Search for the cell housing the specified text and yield its (X, Y) center coordinate. 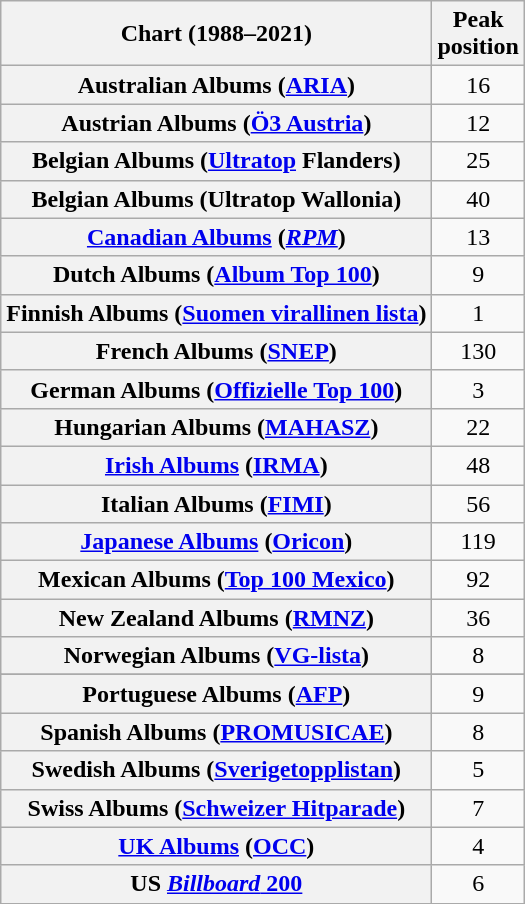
Spanish Albums (PROMUSICAE) (216, 732)
56 (478, 503)
UK Albums (OCC) (216, 846)
Swedish Albums (Sverigetopplistan) (216, 770)
22 (478, 427)
Japanese Albums (Oricon) (216, 542)
Austrian Albums (Ö3 Austria) (216, 123)
5 (478, 770)
New Zealand Albums (RMNZ) (216, 618)
7 (478, 808)
Chart (1988–2021) (216, 34)
12 (478, 123)
Peakposition (478, 34)
Norwegian Albums (VG-lista) (216, 656)
6 (478, 884)
Belgian Albums (Ultratop Flanders) (216, 161)
119 (478, 542)
1 (478, 313)
Belgian Albums (Ultratop Wallonia) (216, 199)
Australian Albums (ARIA) (216, 85)
French Albums (SNEP) (216, 351)
40 (478, 199)
Portuguese Albums (AFP) (216, 694)
Hungarian Albums (MAHASZ) (216, 427)
Swiss Albums (Schweizer Hitparade) (216, 808)
Mexican Albums (Top 100 Mexico) (216, 580)
92 (478, 580)
36 (478, 618)
16 (478, 85)
US Billboard 200 (216, 884)
Irish Albums (IRMA) (216, 465)
13 (478, 237)
Italian Albums (FIMI) (216, 503)
German Albums (Offizielle Top 100) (216, 389)
3 (478, 389)
25 (478, 161)
Dutch Albums (Album Top 100) (216, 275)
4 (478, 846)
130 (478, 351)
48 (478, 465)
Canadian Albums (RPM) (216, 237)
Finnish Albums (Suomen virallinen lista) (216, 313)
